From the cell containing the given text, extract its center point as [X, Y] coordinate. 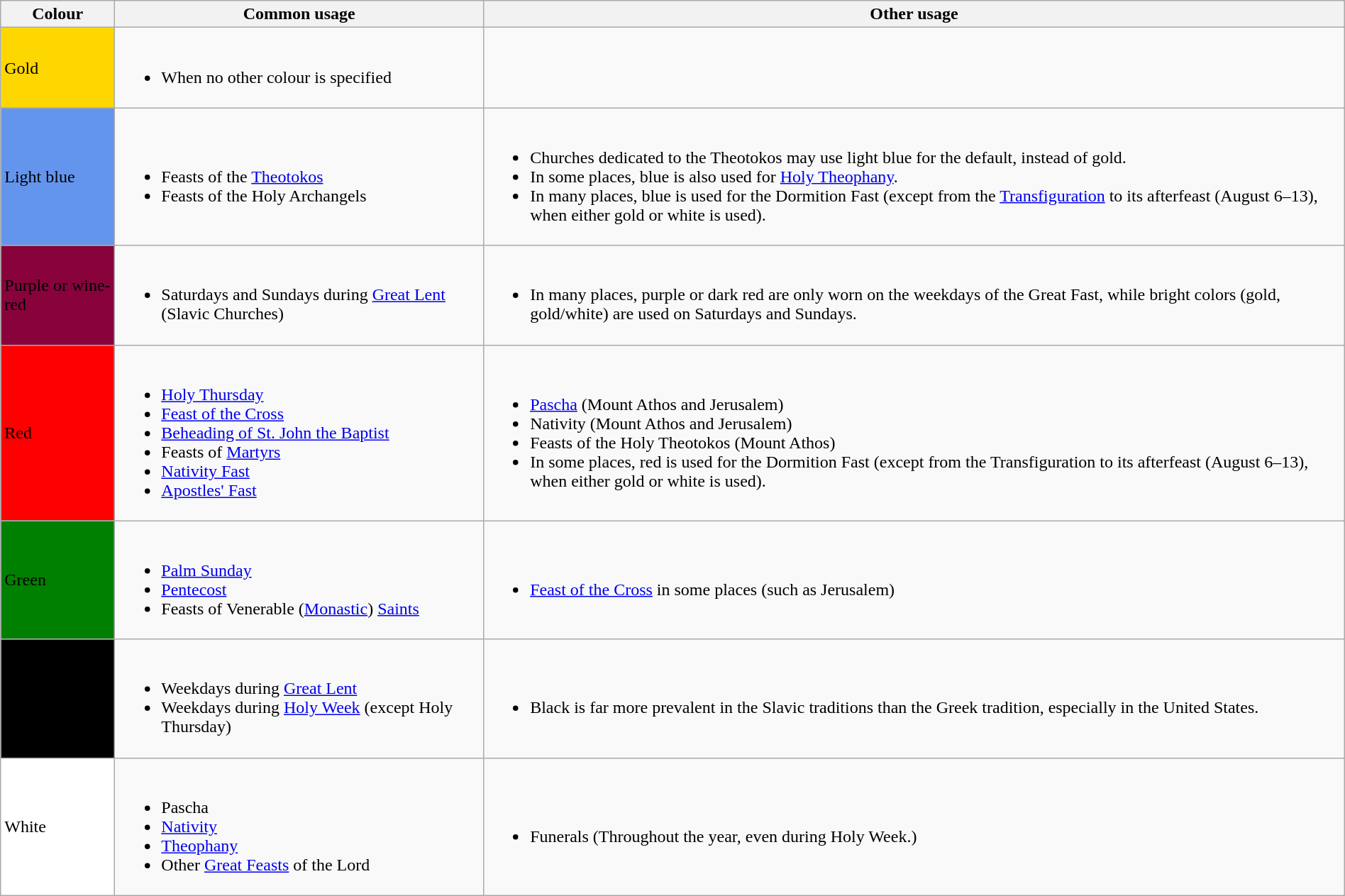
Feasts of the TheotokosFeasts of the Holy Archangels [299, 177]
Gold [58, 68]
White [58, 826]
Red [58, 433]
Holy ThursdayFeast of the CrossBeheading of St. John the BaptistFeasts of MartyrsNativity FastApostles' Fast [299, 433]
Palm SundayPentecostFeasts of Venerable (Monastic) Saints [299, 580]
Black [58, 698]
Black is far more prevalent in the Slavic traditions than the Greek tradition, especially in the United States. [914, 698]
Colour [58, 14]
PaschaNativityTheophanyOther Great Feasts of the Lord [299, 826]
Light blue [58, 177]
Common usage [299, 14]
Green [58, 580]
Saturdays and Sundays during Great Lent (Slavic Churches) [299, 295]
Purple or wine-red [58, 295]
Other usage [914, 14]
Feast of the Cross in some places (such as Jerusalem) [914, 580]
When no other colour is specified [299, 68]
Weekdays during Great LentWeekdays during Holy Week (except Holy Thursday) [299, 698]
Funerals (Throughout the year, even during Holy Week.) [914, 826]
